Scan for the cell matching the given text and deliver its (X, Y) coordinate at center. 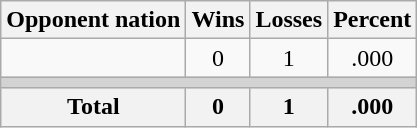
Percent (372, 20)
Total (94, 107)
Opponent nation (94, 20)
Wins (218, 20)
Losses (289, 20)
